Output the (X, Y) coordinate of the center of the cell containing the given text.  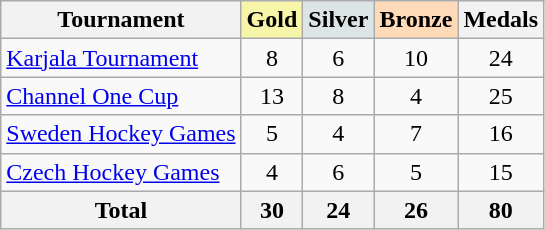
Medals (501, 20)
Channel One Cup (121, 96)
Silver (338, 20)
Bronze (416, 20)
25 (501, 96)
26 (416, 210)
10 (416, 58)
Total (121, 210)
Czech Hockey Games (121, 172)
15 (501, 172)
Karjala Tournament (121, 58)
13 (272, 96)
7 (416, 134)
Gold (272, 20)
30 (272, 210)
Tournament (121, 20)
Sweden Hockey Games (121, 134)
80 (501, 210)
16 (501, 134)
